Capture the cell that displays the provided text and extract its (x, y) central coordinate. 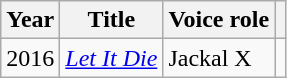
Jackal X (219, 58)
Let It Die (112, 58)
Year (30, 20)
Title (112, 20)
Voice role (219, 20)
2016 (30, 58)
